Output the [x, y] coordinate of the center of the cell containing the given text.  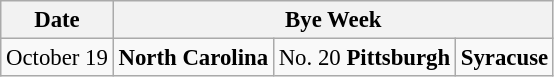
No. 20 Pittsburgh [364, 58]
Date [57, 20]
North Carolina [193, 58]
Bye Week [333, 20]
Syracuse [504, 58]
October 19 [57, 58]
